Pinpoint the cell where the given text exists, returning its (x, y) midpoint coordinate. 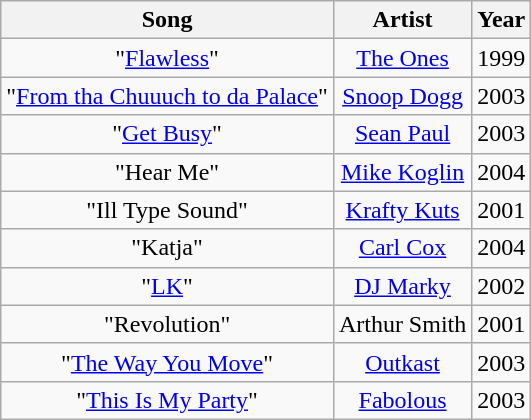
"Revolution" (168, 324)
Fabolous (402, 400)
"Hear Me" (168, 172)
"This Is My Party" (168, 400)
1999 (502, 58)
Song (168, 20)
DJ Marky (402, 286)
"Get Busy" (168, 134)
"LK" (168, 286)
"Katja" (168, 248)
The Ones (402, 58)
Snoop Dogg (402, 96)
Sean Paul (402, 134)
"Flawless" (168, 58)
Outkast (402, 362)
Krafty Kuts (402, 210)
"From tha Chuuuch to da Palace" (168, 96)
"Ill Type Sound" (168, 210)
Arthur Smith (402, 324)
Carl Cox (402, 248)
Mike Koglin (402, 172)
Year (502, 20)
"The Way You Move" (168, 362)
Artist (402, 20)
2002 (502, 286)
